Provide the (x, y) coordinate of the cell's center where the given text is located.  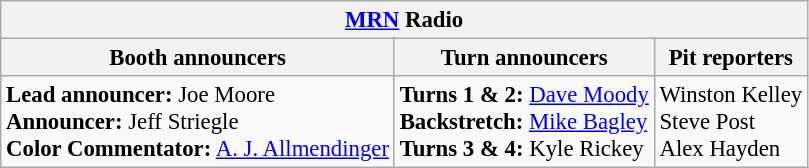
Turns 1 & 2: Dave MoodyBackstretch: Mike BagleyTurns 3 & 4: Kyle Rickey (524, 122)
Booth announcers (198, 58)
Winston KelleySteve PostAlex Hayden (730, 122)
Pit reporters (730, 58)
MRN Radio (404, 20)
Lead announcer: Joe MooreAnnouncer: Jeff StriegleColor Commentator: A. J. Allmendinger (198, 122)
Turn announcers (524, 58)
